Return the [X, Y] coordinate for the center point of the cell that contains the specified text.  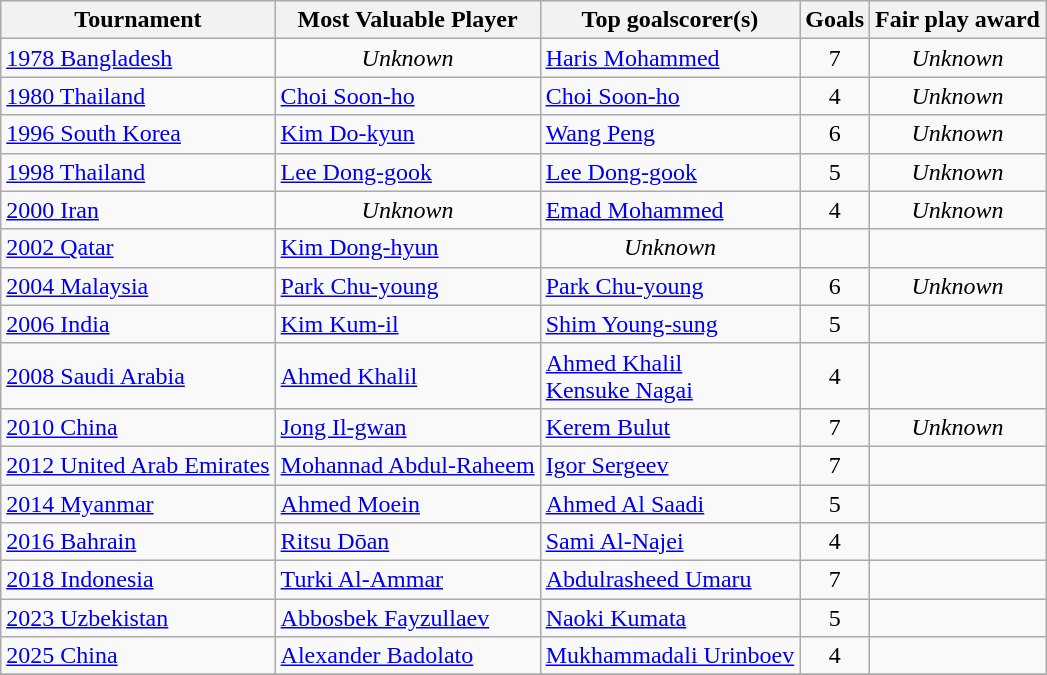
Kerem Bulut [670, 427]
Alexander Badolato [408, 656]
Emad Mohammed [670, 210]
2025 China [138, 656]
Kim Kum-il [408, 324]
2023 Uzbekistan [138, 618]
Kim Do-kyun [408, 134]
Tournament [138, 20]
2012 United Arab Emirates [138, 465]
2016 Bahrain [138, 542]
1978 Bangladesh [138, 58]
Ahmed Khalil Kensuke Nagai [670, 376]
Ritsu Dōan [408, 542]
Igor Sergeev [670, 465]
Abbosbek Fayzullaev [408, 618]
2008 Saudi Arabia [138, 376]
Ahmed Khalil [408, 376]
2018 Indonesia [138, 580]
Kim Dong-hyun [408, 248]
2002 Qatar [138, 248]
1996 South Korea [138, 134]
Ahmed Al Saadi [670, 503]
Haris Mohammed [670, 58]
Turki Al-Ammar [408, 580]
Shim Young-sung [670, 324]
Jong Il-gwan [408, 427]
2000 Iran [138, 210]
2010 China [138, 427]
Naoki Kumata [670, 618]
Mukhammadali Urinboev [670, 656]
1980 Thailand [138, 96]
2014 Myanmar [138, 503]
Most Valuable Player [408, 20]
Goals [835, 20]
Mohannad Abdul-Raheem [408, 465]
Top goalscorer(s) [670, 20]
Wang Peng [670, 134]
Ahmed Moein [408, 503]
Fair play award [958, 20]
Abdulrasheed Umaru [670, 580]
1998 Thailand [138, 172]
2006 India [138, 324]
Sami Al-Najei [670, 542]
2004 Malaysia [138, 286]
